Output the (x, y) coordinate of the center of the cell containing the given text.  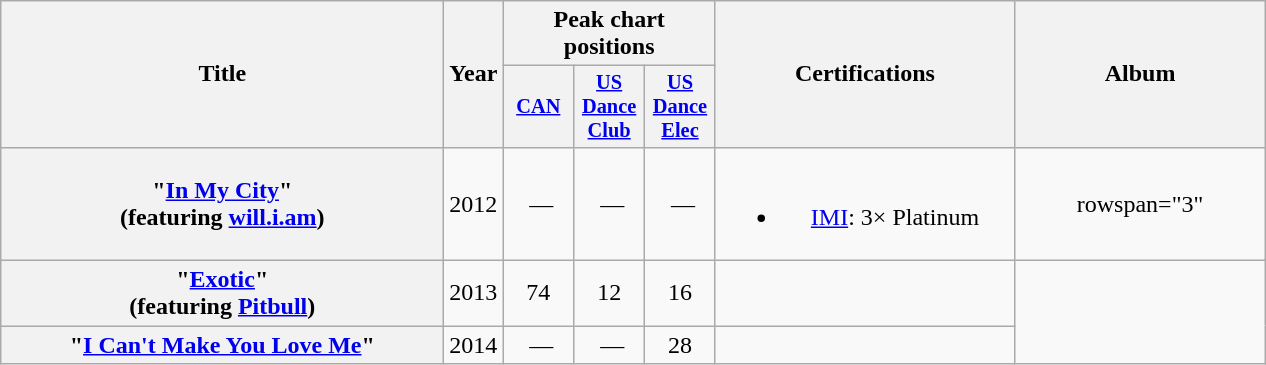
Peak chart positions (610, 34)
28 (680, 345)
12 (610, 294)
"Exotic"(featuring Pitbull) (222, 294)
Album (1140, 74)
rowspan="3" (1140, 204)
Certifications (864, 74)
Year (474, 74)
USDance Club (610, 107)
74 (538, 294)
"In My City"(featuring will.i.am) (222, 204)
CAN (538, 107)
2012 (474, 204)
2013 (474, 294)
IMI: 3× Platinum (864, 204)
"I Can't Make You Love Me" (222, 345)
16 (680, 294)
Title (222, 74)
USDance Elec (680, 107)
2014 (474, 345)
